Extract the [x, y] coordinate from the center of the cell holding the provided text.  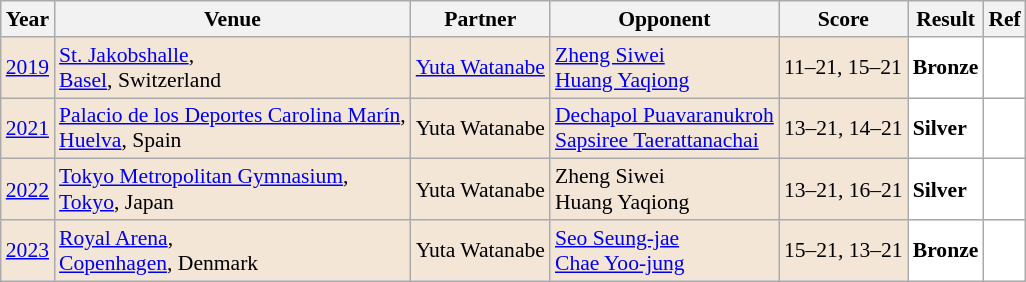
Seo Seung-jae Chae Yoo-jung [664, 250]
13–21, 14–21 [844, 128]
Score [844, 19]
2021 [28, 128]
Ref [1004, 19]
Partner [480, 19]
2023 [28, 250]
Royal Arena,Copenhagen, Denmark [232, 250]
11–21, 15–21 [844, 68]
2022 [28, 190]
Venue [232, 19]
13–21, 16–21 [844, 190]
Palacio de los Deportes Carolina Marín,Huelva, Spain [232, 128]
Result [946, 19]
Tokyo Metropolitan Gymnasium,Tokyo, Japan [232, 190]
St. Jakobshalle,Basel, Switzerland [232, 68]
Year [28, 19]
Dechapol Puavaranukroh Sapsiree Taerattanachai [664, 128]
2019 [28, 68]
15–21, 13–21 [844, 250]
Opponent [664, 19]
